Locate the cell with the specified text and output its (x, y) center coordinate. 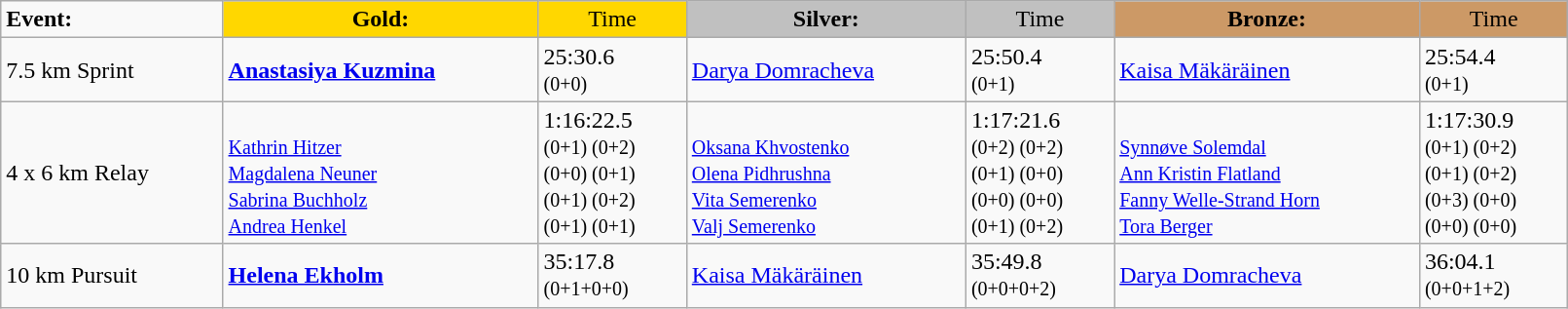
Event: (112, 19)
Synnøve SolemdalAnn Kristin FlatlandFanny Welle-Strand HornTora Berger (1267, 173)
25:30.6(0+0) (612, 70)
35:49.8(0+0+0+2) (1039, 275)
35:17.8(0+1+0+0) (612, 275)
Silver: (825, 19)
Helena Ekholm (381, 275)
Kathrin HitzerMagdalena NeunerSabrina BuchholzAndrea Henkel (381, 173)
25:54.4(0+1) (1493, 70)
1:16:22.5(0+1) (0+2)(0+0) (0+1)(0+1) (0+2)(0+1) (0+1) (612, 173)
Anastasiya Kuzmina (381, 70)
36:04.1(0+0+1+2) (1493, 275)
Gold: (381, 19)
Oksana KhvostenkoOlena PidhrushnaVita SemerenkoValj Semerenko (825, 173)
4 x 6 km Relay (112, 173)
7.5 km Sprint (112, 70)
25:50.4(0+1) (1039, 70)
Bronze: (1267, 19)
10 km Pursuit (112, 275)
1:17:30.9(0+1) (0+2)(0+1) (0+2)(0+3) (0+0)(0+0) (0+0) (1493, 173)
1:17:21.6(0+2) (0+2)(0+1) (0+0)(0+0) (0+0)(0+1) (0+2) (1039, 173)
